Detect which cell encompasses the target text, then output its (X, Y) center coordinate. 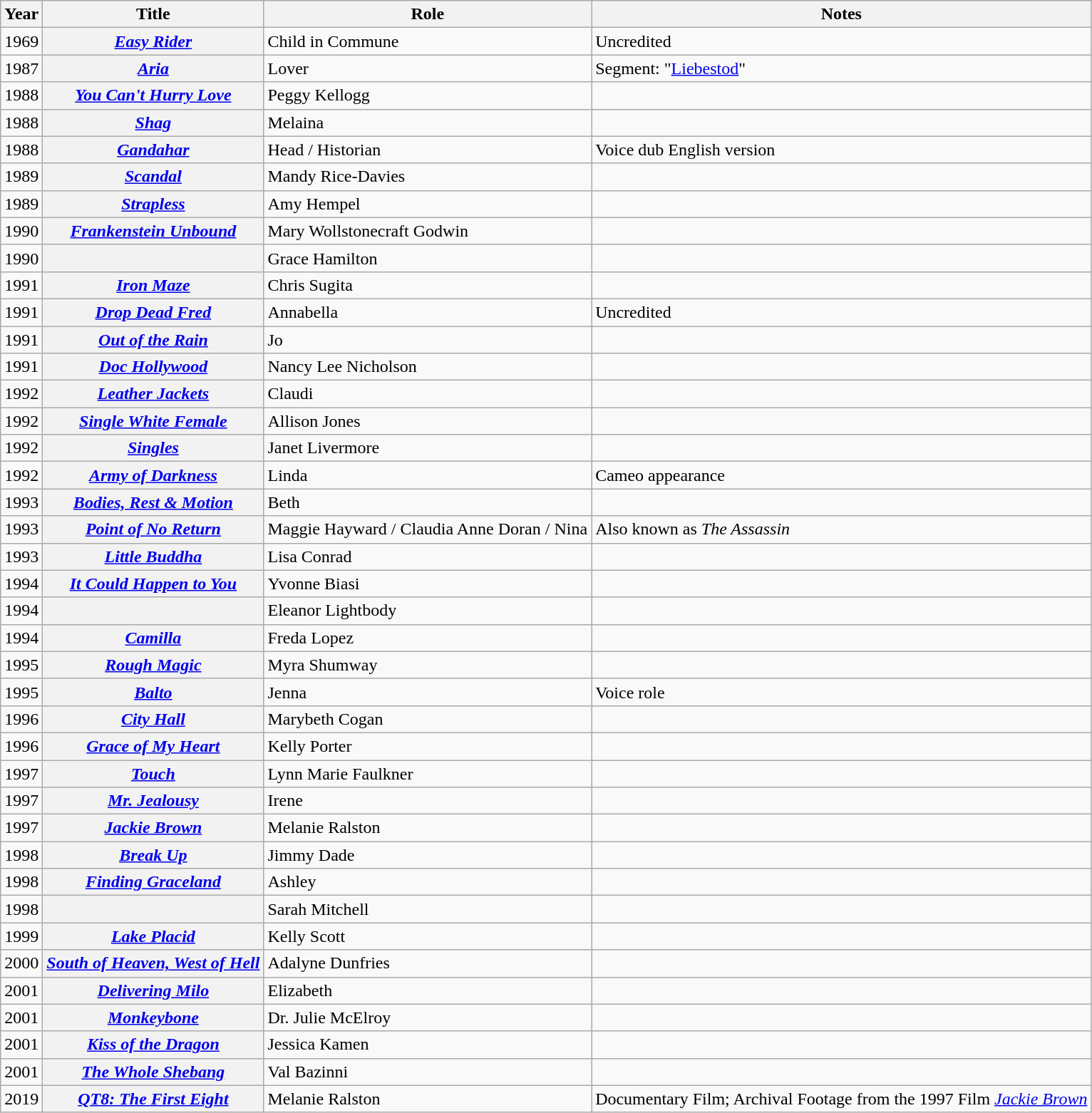
You Can't Hurry Love (153, 95)
Cameo appearance (841, 475)
Scandal (153, 177)
2000 (21, 963)
Lisa Conrad (428, 556)
Sarah Mitchell (428, 909)
It Could Happen to You (153, 584)
Finding Graceland (153, 882)
Delivering Milo (153, 990)
Nancy Lee Nicholson (428, 367)
Yvonne Biasi (428, 584)
Ashley (428, 882)
1969 (21, 41)
Marybeth Cogan (428, 719)
Janet Livermore (428, 448)
Gandahar (153, 150)
Freda Lopez (428, 638)
Mary Wollstonecraft Godwin (428, 231)
Leather Jackets (153, 394)
Amy Hempel (428, 204)
QT8: The First Eight (153, 1099)
Easy Rider (153, 41)
Dr. Julie McElroy (428, 1018)
Jessica Kamen (428, 1045)
Lake Placid (153, 936)
Iron Maze (153, 285)
Melaina (428, 123)
Aria (153, 68)
Touch (153, 773)
Title (153, 14)
Peggy Kellogg (428, 95)
Kelly Scott (428, 936)
Jo (428, 340)
Role (428, 14)
Voice dub English version (841, 150)
Frankenstein Unbound (153, 231)
Documentary Film; Archival Footage from the 1997 Film Jackie Brown (841, 1099)
Shag (153, 123)
Child in Commune (428, 41)
Camilla (153, 638)
Claudi (428, 394)
Annabella (428, 312)
Mr. Jealousy (153, 801)
1999 (21, 936)
Myra Shumway (428, 665)
Jenna (428, 692)
Linda (428, 475)
Elizabeth (428, 990)
Lynn Marie Faulkner (428, 773)
Drop Dead Fred (153, 312)
2019 (21, 1099)
Kiss of the Dragon (153, 1045)
Strapless (153, 204)
Kelly Porter (428, 746)
Voice role (841, 692)
Little Buddha (153, 556)
Point of No Return (153, 529)
Rough Magic (153, 665)
1987 (21, 68)
Irene (428, 801)
Also known as The Assassin (841, 529)
Monkeybone (153, 1018)
Singles (153, 448)
Grace Hamilton (428, 258)
Jimmy Dade (428, 855)
Beth (428, 502)
Army of Darkness (153, 475)
City Hall (153, 719)
Chris Sugita (428, 285)
Segment: "Liebestod" (841, 68)
Mandy Rice-Davies (428, 177)
Doc Hollywood (153, 367)
Lover (428, 68)
Out of the Rain (153, 340)
Allison Jones (428, 421)
Head / Historian (428, 150)
Single White Female (153, 421)
The Whole Shebang (153, 1072)
Grace of My Heart (153, 746)
Eleanor Lightbody (428, 611)
Adalyne Dunfries (428, 963)
Jackie Brown (153, 828)
Bodies, Rest & Motion (153, 502)
Year (21, 14)
Notes (841, 14)
Balto (153, 692)
Val Bazinni (428, 1072)
Maggie Hayward / Claudia Anne Doran / Nina (428, 529)
South of Heaven, West of Hell (153, 963)
Break Up (153, 855)
